Pinpoint the cell where the given text exists, returning its (x, y) midpoint coordinate. 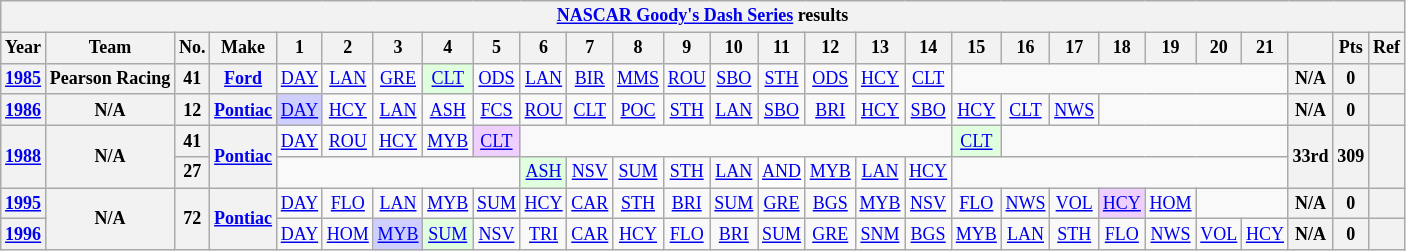
4 (448, 48)
15 (976, 48)
18 (1122, 48)
3 (398, 48)
Team (110, 48)
9 (686, 48)
BIR (590, 78)
1995 (24, 204)
AND (782, 172)
Year (24, 48)
Pearson Racing (110, 78)
8 (638, 48)
72 (192, 219)
TRI (544, 234)
1986 (24, 110)
POC (638, 110)
NASCAR Goody's Dash Series results (703, 16)
1 (299, 48)
SNM (880, 234)
309 (1351, 156)
19 (1170, 48)
Pts (1351, 48)
14 (928, 48)
Ref (1387, 48)
17 (1074, 48)
16 (1026, 48)
11 (782, 48)
2 (348, 48)
Ford (244, 78)
No. (192, 48)
1996 (24, 234)
MMS (638, 78)
21 (1266, 48)
1985 (24, 78)
10 (734, 48)
27 (192, 172)
1988 (24, 156)
7 (590, 48)
FCS (497, 110)
20 (1219, 48)
33rd (1310, 156)
5 (497, 48)
13 (880, 48)
Make (244, 48)
6 (544, 48)
